Determine the (x, y) coordinate at the center of the cell enclosing the given text.  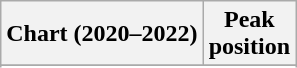
Chart (2020–2022) (102, 34)
Peakposition (249, 34)
